For the text-containing cell, return its midpoint in (x, y) coordinate format. 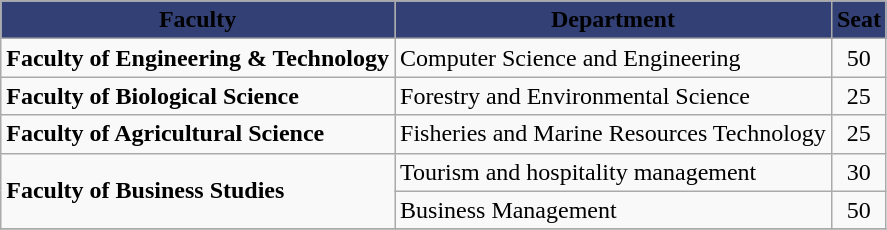
30 (858, 172)
Business Management (612, 210)
Computer Science and Engineering (612, 58)
Forestry and Environmental Science (612, 96)
Faculty of Agricultural Science (198, 134)
Tourism and hospitality management (612, 172)
Faculty of Business Studies (198, 191)
Faculty of Engineering & Technology (198, 58)
Department (612, 20)
Fisheries and Marine Resources Technology (612, 134)
Faculty (198, 20)
Faculty of Biological Science (198, 96)
Seat (858, 20)
